Determine the [x, y] coordinate at the center of the cell enclosing the given text.  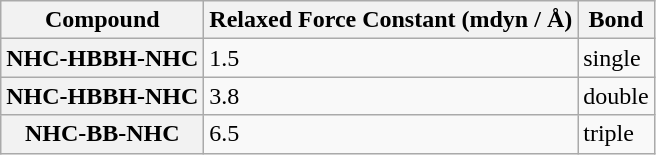
Bond [616, 20]
triple [616, 134]
3.8 [391, 96]
NHC-BB-NHC [102, 134]
Compound [102, 20]
Relaxed Force Constant (mdyn / Å) [391, 20]
single [616, 58]
double [616, 96]
6.5 [391, 134]
1.5 [391, 58]
